Determine the [X, Y] coordinate at the center of the cell enclosing the given text.  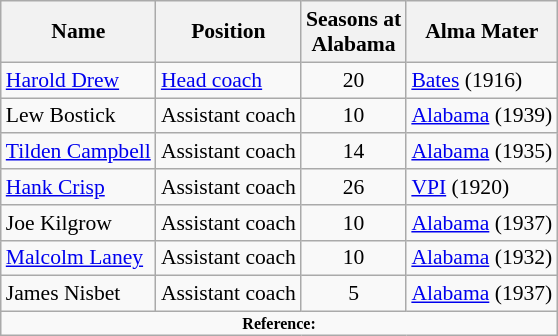
Alabama (1935) [482, 152]
James Nisbet [78, 294]
Alabama (1932) [482, 258]
Harold Drew [78, 80]
Lew Bostick [78, 116]
Name [78, 32]
26 [354, 187]
Position [228, 32]
Tilden Campbell [78, 152]
Head coach [228, 80]
Joe Kilgrow [78, 223]
20 [354, 80]
Hank Crisp [78, 187]
Reference: [280, 324]
Alabama (1939) [482, 116]
Seasons atAlabama [354, 32]
5 [354, 294]
Alma Mater [482, 32]
Malcolm Laney [78, 258]
Bates (1916) [482, 80]
14 [354, 152]
VPI (1920) [482, 187]
